From the cell containing the given text, extract its center point as [x, y] coordinate. 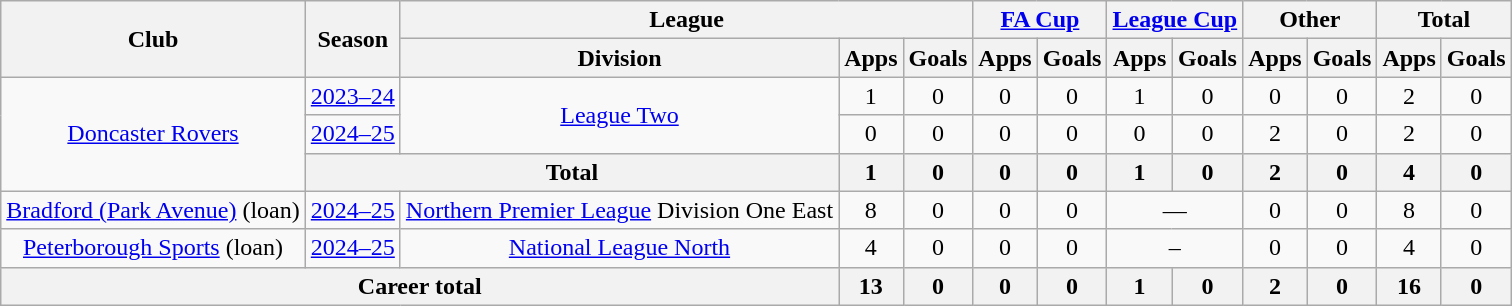
Peterborough Sports (loan) [154, 248]
League Two [619, 115]
Bradford (Park Avenue) (loan) [154, 210]
— [1175, 210]
16 [1409, 286]
Career total [420, 286]
Doncaster Rovers [154, 134]
Northern Premier League Division One East [619, 210]
2023–24 [352, 96]
League Cup [1175, 20]
Other [1310, 20]
Division [619, 58]
13 [871, 286]
League [686, 20]
Club [154, 39]
– [1175, 248]
National League North [619, 248]
Season [352, 39]
FA Cup [1040, 20]
